For the text-containing cell, return its midpoint in [x, y] coordinate format. 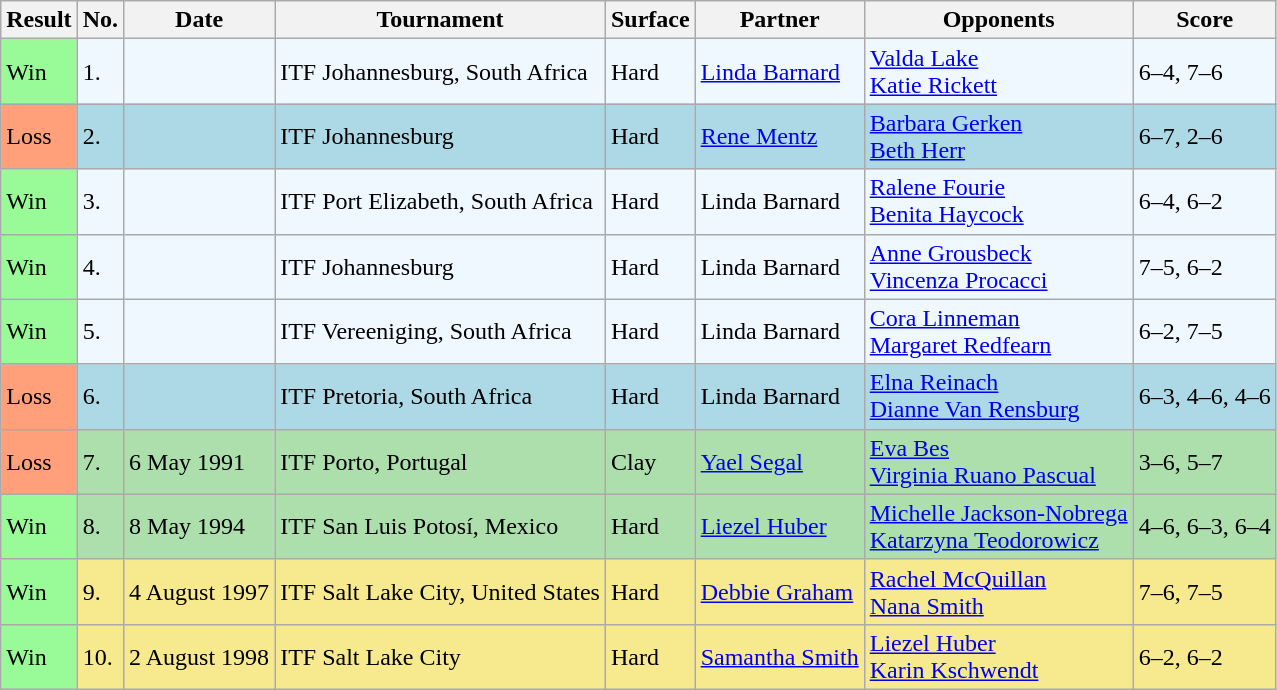
10. [100, 656]
Surface [650, 20]
Rene Mentz [780, 136]
5. [100, 332]
6–4, 6–2 [1204, 202]
Samantha Smith [780, 656]
Liezel Huber [780, 526]
Valda Lake Katie Rickett [998, 72]
Barbara Gerken Beth Herr [998, 136]
Debbie Graham [780, 592]
ITF Salt Lake City [440, 656]
4. [100, 266]
4–6, 6–3, 6–4 [1204, 526]
3–6, 5–7 [1204, 462]
No. [100, 20]
Eva Bes Virginia Ruano Pascual [998, 462]
Elna Reinach Dianne Van Rensburg [998, 396]
Result [39, 20]
6–3, 4–6, 4–6 [1204, 396]
6. [100, 396]
Cora Linneman Margaret Redfearn [998, 332]
6–4, 7–6 [1204, 72]
3. [100, 202]
Yael Segal [780, 462]
ITF San Luis Potosí, Mexico [440, 526]
7–6, 7–5 [1204, 592]
ITF Johannesburg, South Africa [440, 72]
2 August 1998 [200, 656]
9. [100, 592]
7. [100, 462]
ITF Salt Lake City, United States [440, 592]
6–7, 2–6 [1204, 136]
2. [100, 136]
6–2, 6–2 [1204, 656]
Rachel McQuillan Nana Smith [998, 592]
Clay [650, 462]
8 May 1994 [200, 526]
Ralene Fourie Benita Haycock [998, 202]
Tournament [440, 20]
4 August 1997 [200, 592]
6 May 1991 [200, 462]
ITF Vereeniging, South Africa [440, 332]
Date [200, 20]
ITF Porto, Portugal [440, 462]
ITF Pretoria, South Africa [440, 396]
Anne Grousbeck Vincenza Procacci [998, 266]
Opponents [998, 20]
Michelle Jackson-Nobrega Katarzyna Teodorowicz [998, 526]
6–2, 7–5 [1204, 332]
Liezel Huber Karin Kschwendt [998, 656]
7–5, 6–2 [1204, 266]
Partner [780, 20]
1. [100, 72]
8. [100, 526]
ITF Port Elizabeth, South Africa [440, 202]
Score [1204, 20]
